Provide the [X, Y] coordinate of the cell's center where the given text is located.  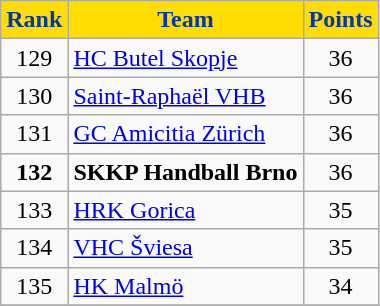
130 [34, 96]
129 [34, 58]
HRK Gorica [186, 210]
131 [34, 134]
HC Butel Skopje [186, 58]
SKKP Handball Brno [186, 172]
132 [34, 172]
GC Amicitia Zürich [186, 134]
34 [340, 286]
Team [186, 20]
Saint-Raphaël VHB [186, 96]
Points [340, 20]
VHC Šviesa [186, 248]
133 [34, 210]
HK Malmö [186, 286]
134 [34, 248]
Rank [34, 20]
135 [34, 286]
